Pinpoint the cell where the given text exists, returning its [x, y] midpoint coordinate. 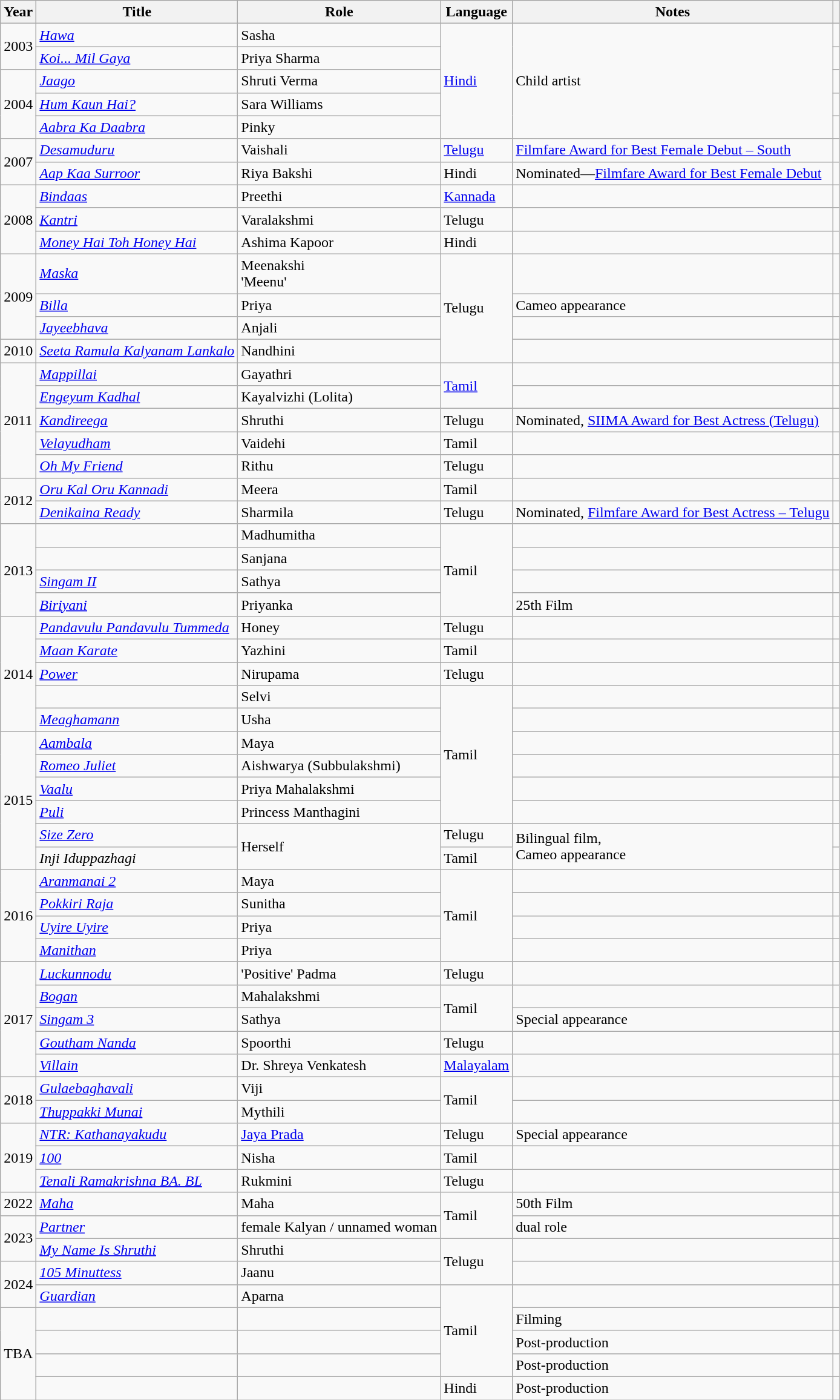
My Name Is Shruthi [137, 1250]
Cameo appearance [673, 305]
Jaanu [339, 1273]
Pokkiri Raja [137, 904]
Bogan [137, 996]
Aap Kaa Surroor [137, 173]
Mappillai [137, 374]
Hawa [137, 35]
Sanjana [339, 558]
Vaidehi [339, 443]
2014 [18, 673]
Priya Sharma [339, 58]
Romeo Juliet [137, 766]
Preethi [339, 196]
Nominated, Filmfare Award for Best Actress – Telugu [673, 512]
2016 [18, 916]
Partner [137, 1227]
Nominated—Filmfare Award for Best Female Debut [673, 173]
105 Minuttess [137, 1273]
female Kalyan / unnamed woman [339, 1227]
Manithan [137, 950]
Guardian [137, 1296]
Princess Manthagini [339, 812]
Koi... Mil Gaya [137, 58]
Rukmini [339, 1181]
Aabra Ka Daabra [137, 127]
Sunitha [339, 904]
Aparna [339, 1296]
'Positive' Padma [339, 973]
Jaya Prada [339, 1135]
Mythili [339, 1112]
Aishwarya (Subbulakshmi) [339, 766]
Shruti Verma [339, 81]
2022 [18, 1204]
Oru Kal Oru Kannadi [137, 489]
Pinky [339, 127]
Singam II [137, 581]
Kayalvizhi (Lolita) [339, 397]
Meera [339, 489]
TBA [18, 1353]
Maan Karate [137, 650]
Gayathri [339, 374]
Role [339, 12]
Jayeebhava [137, 328]
NTR: Kathanayakudu [137, 1135]
Malayalam [477, 1066]
Nandhini [339, 351]
Madhumitha [339, 535]
Denikaina Ready [137, 512]
Thuppakki Munai [137, 1112]
2015 [18, 801]
Maska [137, 274]
Spoorthi [339, 1042]
Inji Iduppazhagi [137, 858]
2017 [18, 1019]
2009 [18, 297]
Pandavulu Pandavulu Tummeda [137, 627]
Bindaas [137, 196]
Engeyum Kadhal [137, 397]
Size Zero [137, 835]
Aranmanai 2 [137, 881]
2011 [18, 420]
Notes [673, 12]
Dr. Shreya Venkatesh [339, 1066]
Goutham Nanda [137, 1042]
Priyanka [339, 604]
Honey [339, 627]
2019 [18, 1158]
Nominated, SIIMA Award for Best Actress (Telugu) [673, 420]
Vaishali [339, 150]
Yazhini [339, 650]
Year [18, 12]
2023 [18, 1238]
Child artist [673, 81]
Anjali [339, 328]
Biriyani [137, 604]
Vaalu [137, 789]
Varalakshmi [339, 219]
Desamuduru [137, 150]
dual role [673, 1227]
Jaago [137, 81]
Aambala [137, 743]
2013 [18, 570]
Filming [673, 1319]
2007 [18, 162]
Riya Bakshi [339, 173]
Meenakshi'Meenu' [339, 274]
Priya Mahalakshmi [339, 789]
Mahalakshmi [339, 996]
Filmfare Award for Best Female Debut – South [673, 150]
Nirupama [339, 674]
Ashima Kapoor [339, 242]
Luckunnodu [137, 973]
Money Hai Toh Honey Hai [137, 242]
Seeta Ramula Kalyanam Lankalo [137, 351]
Sasha [339, 35]
Hum Kaun Hai? [137, 104]
Gulaebaghavali [137, 1089]
Sara Williams [339, 104]
Title [137, 12]
Kandireega [137, 420]
2024 [18, 1284]
Meaghamann [137, 720]
50th Film [673, 1204]
Rithu [339, 466]
100 [137, 1158]
25th Film [673, 604]
2010 [18, 351]
Herself [339, 847]
Villain [137, 1066]
Kannada [477, 196]
2004 [18, 104]
2008 [18, 219]
Puli [137, 812]
Power [137, 674]
Uyire Uyire [137, 927]
2003 [18, 47]
Nisha [339, 1158]
Language [477, 12]
Usha [339, 720]
Viji [339, 1089]
Oh My Friend [137, 466]
2018 [18, 1100]
Tenali Ramakrishna BA. BL [137, 1181]
Sharmila [339, 512]
2012 [18, 501]
Velayudham [137, 443]
Selvi [339, 697]
Singam 3 [137, 1019]
Billa [137, 305]
Kantri [137, 219]
Bilingual film, Cameo appearance [673, 847]
